Detect which cell encompasses the target text, then output its [x, y] center coordinate. 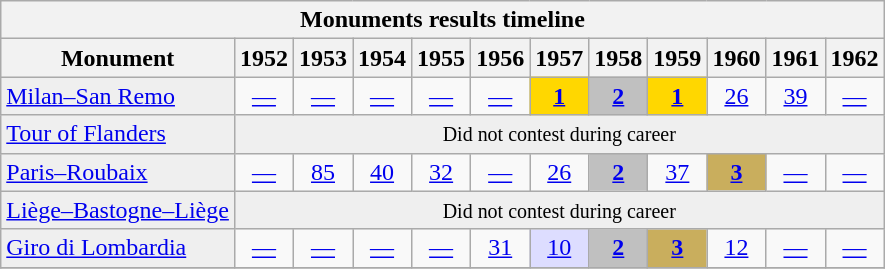
Paris–Roubaix [118, 172]
1962 [854, 58]
39 [796, 96]
1959 [678, 58]
10 [560, 248]
Monument [118, 58]
1961 [796, 58]
1958 [618, 58]
Liège–Bastogne–Liège [118, 210]
1957 [560, 58]
40 [382, 172]
32 [442, 172]
1953 [322, 58]
Tour of Flanders [118, 134]
Milan–San Remo [118, 96]
1956 [500, 58]
1952 [264, 58]
1960 [736, 58]
Monuments results timeline [442, 20]
1955 [442, 58]
12 [736, 248]
1954 [382, 58]
Giro di Lombardia [118, 248]
37 [678, 172]
85 [322, 172]
31 [500, 248]
